For the text-containing cell, return its midpoint in (X, Y) coordinate format. 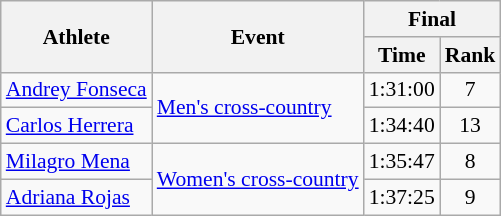
Time (402, 55)
Milagro Mena (76, 162)
Men's cross-country (258, 108)
1:37:25 (402, 197)
Event (258, 36)
Athlete (76, 36)
Final (432, 19)
Rank (470, 55)
Adriana Rojas (76, 197)
1:31:00 (402, 90)
1:35:47 (402, 162)
Carlos Herrera (76, 126)
8 (470, 162)
1:34:40 (402, 126)
Andrey Fonseca (76, 90)
9 (470, 197)
13 (470, 126)
7 (470, 90)
Women's cross-country (258, 180)
